Determine the [x, y] coordinate at the center of the cell enclosing the given text.  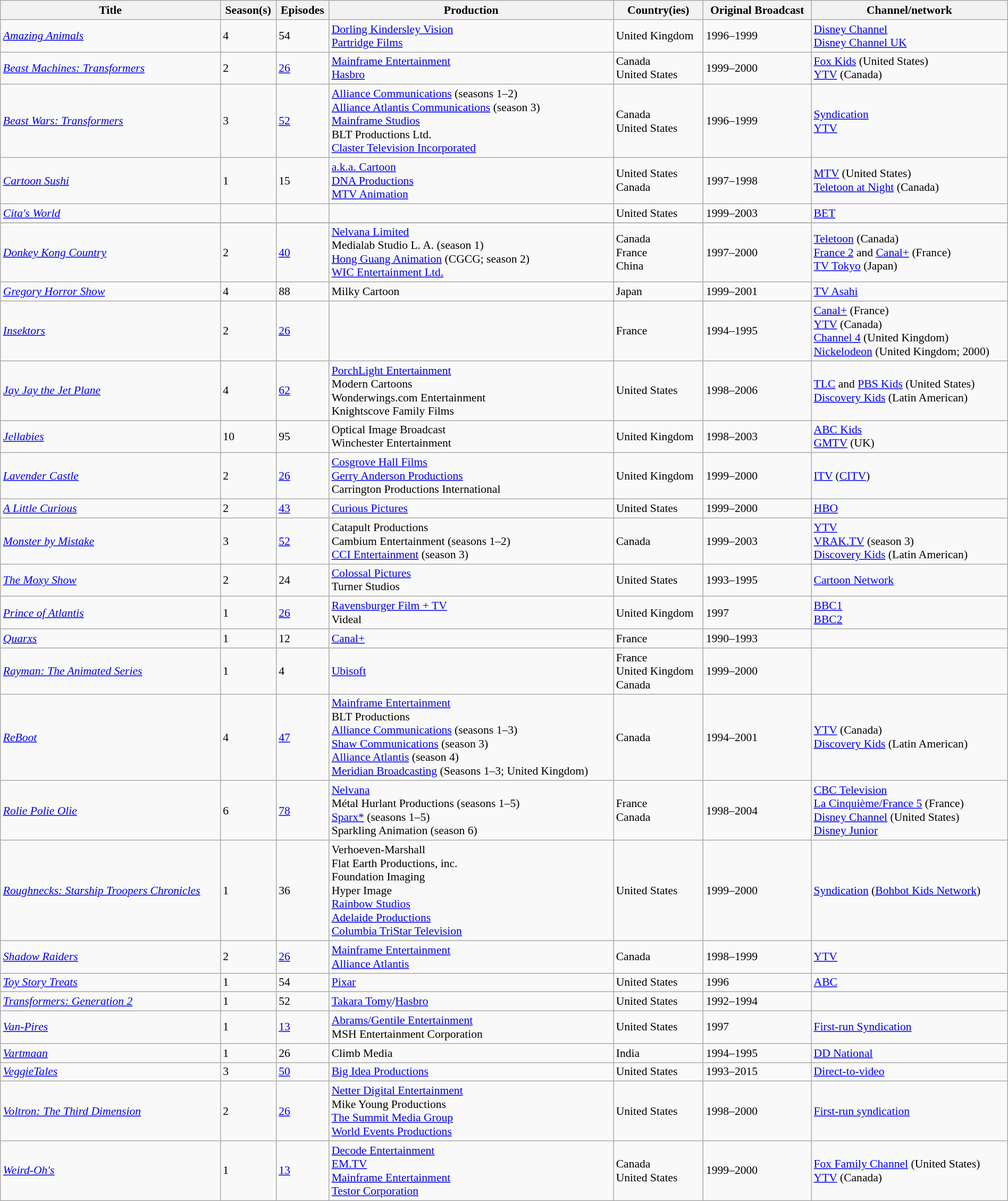
Lavender Castle [111, 476]
Vartmaan [111, 1053]
Title [111, 10]
24 [303, 581]
Jellabies [111, 437]
10 [248, 437]
Cita's World [111, 213]
43 [303, 509]
Beast Wars: Transformers [111, 121]
Weird-Oh's [111, 1171]
BET [910, 213]
47 [303, 737]
Beast Machines: Transformers [111, 68]
NelvanaMétal Hurlant Productions (seasons 1–5)Sparx* (seasons 1–5)Sparkling Animation (season 6) [471, 811]
A Little Curious [111, 509]
Season(s) [248, 10]
Original Broadcast [757, 10]
HBO [910, 509]
1992–1994 [757, 1002]
1994–2001 [757, 737]
Cartoon Network [910, 581]
Production [471, 10]
Netter Digital EntertainmentMike Young ProductionsThe Summit Media GroupWorld Events Productions [471, 1111]
ABC [910, 982]
1998–2004 [757, 811]
PorchLight EntertainmentModern CartoonsWonderwings.com EntertainmentKnightscove Family Films [471, 391]
Fox Family Channel (United States)YTV (Canada) [910, 1171]
TLC and PBS Kids (United States)Discovery Kids (Latin American) [910, 391]
Syndication (Bohbot Kids Network) [910, 891]
Insektors [111, 331]
SyndicationYTV [910, 121]
Milky Cartoon [471, 292]
Mainframe EntertainmentAlliance Atlantis [471, 957]
TV Asahi [910, 292]
India [658, 1053]
a.k.a. Cartoon DNA ProductionsMTV Animation [471, 181]
VeggieTales [111, 1072]
1996 [757, 982]
1993–1995 [757, 581]
1998–2000 [757, 1111]
ABC KidsGMTV (UK) [910, 437]
YTVVRAK.TV (season 3)Discovery Kids (Latin American) [910, 541]
Quarxs [111, 639]
Pixar [471, 982]
12 [303, 639]
Roughnecks: Starship Troopers Chronicles [111, 891]
1993–2015 [757, 1072]
Van-Pires [111, 1027]
Toy Story Treats [111, 982]
95 [303, 437]
1998–2006 [757, 391]
Canal+ [471, 639]
36 [303, 891]
78 [303, 811]
Ravensburger Film + TVVideal [471, 612]
Climb Media [471, 1053]
Catapult ProductionsCambium Entertainment (seasons 1–2)CCI Entertainment (season 3) [471, 541]
1990–1993 [757, 639]
40 [303, 253]
Colossal PicturesTurner Studios [471, 581]
Nelvana LimitedMedialab Studio L. A. (season 1)Hong Guang Animation (CGCG; season 2)WIC Entertainment Ltd. [471, 253]
Transformers: Generation 2 [111, 1002]
Dorling Kindersley VisionPartridge Films [471, 36]
FranceUnited KingdomCanada [658, 671]
DD National [910, 1053]
1997–2000 [757, 253]
BBC1BBC2 [910, 612]
United StatesCanada [658, 181]
Amazing Animals [111, 36]
Teletoon (Canada)France 2 and Canal+ (France)TV Tokyo (Japan) [910, 253]
Canal+ (France)YTV (Canada)Channel 4 (United Kingdom)Nickelodeon (United Kingdom; 2000) [910, 331]
Episodes [303, 10]
1997–1998 [757, 181]
Monster by Mistake [111, 541]
Rolie Polie Olie [111, 811]
Disney ChannelDisney Channel UK [910, 36]
Direct-to-video [910, 1072]
Rayman: The Animated Series [111, 671]
First-run Syndication [910, 1027]
1998–1999 [757, 957]
Donkey Kong Country [111, 253]
Curious Pictures [471, 509]
1999–2001 [757, 292]
Optical Image BroadcastWinchester Entertainment [471, 437]
Country(ies) [658, 10]
Japan [658, 292]
ReBoot [111, 737]
Fox Kids (United States)YTV (Canada) [910, 68]
Cartoon Sushi [111, 181]
CBC TelevisionLa Cinquième/France 5 (France)Disney Channel (United States)Disney Junior [910, 811]
Abrams/Gentile EntertainmentMSH Entertainment Corporation [471, 1027]
1998–2003 [757, 437]
15 [303, 181]
YTV (Canada)Discovery Kids (Latin American) [910, 737]
6 [248, 811]
Takara Tomy/Hasbro [471, 1002]
Mainframe EntertainmentHasbro [471, 68]
MTV (United States)Teletoon at Night (Canada) [910, 181]
First-run syndication [910, 1111]
Alliance Communications (seasons 1–2)Alliance Atlantis Communications (season 3)Mainframe StudiosBLT Productions Ltd.Claster Television Incorporated [471, 121]
The Moxy Show [111, 581]
Jay Jay the Jet Plane [111, 391]
Shadow Raiders [111, 957]
Big Idea Productions [471, 1072]
Decode EntertainmentEM.TVMainframe EntertainmentTestor Corporation [471, 1171]
FranceCanada [658, 811]
Ubisoft [471, 671]
62 [303, 391]
ITV (CITV) [910, 476]
YTV [910, 957]
Verhoeven-MarshallFlat Earth Productions, inc.Foundation ImagingHyper ImageRainbow StudiosAdelaide ProductionsColumbia TriStar Television [471, 891]
Gregory Horror Show [111, 292]
Cosgrove Hall FilmsGerry Anderson ProductionsCarrington Productions International [471, 476]
Prince of Atlantis [111, 612]
Voltron: The Third Dimension [111, 1111]
88 [303, 292]
50 [303, 1072]
Channel/network [910, 10]
CanadaFranceChina [658, 253]
